Search for the cell housing the specified text and yield its (X, Y) center coordinate. 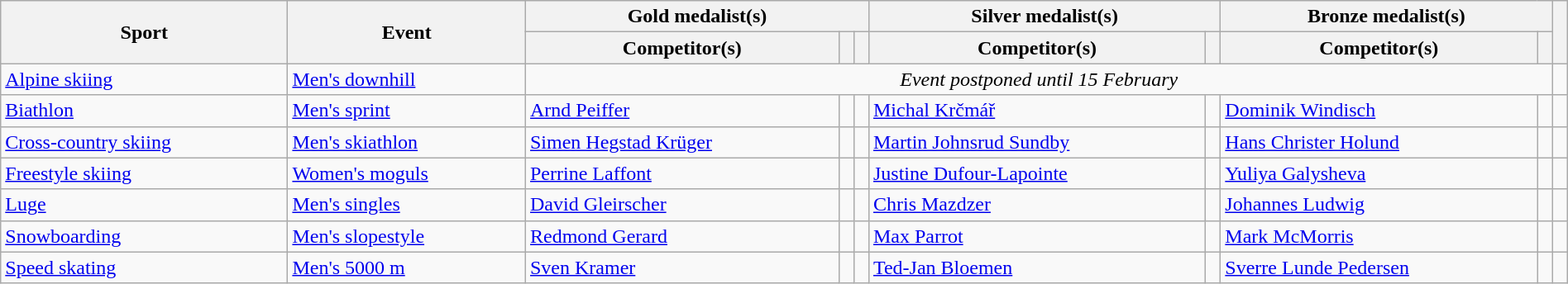
Arnd Peiffer (681, 111)
Bronze medalist(s) (1386, 17)
Men's slopestyle (407, 236)
Men's sprint (407, 111)
Sport (144, 32)
Ted-Jan Bloemen (1037, 267)
Yuliya Galysheva (1379, 173)
Freestyle skiing (144, 173)
Biathlon (144, 111)
Snowboarding (144, 236)
Event postponed until 15 February (1039, 79)
Max Parrot (1037, 236)
Men's skiathlon (407, 142)
Luge (144, 205)
Redmond Gerard (681, 236)
Chris Mazdzer (1037, 205)
Sven Kramer (681, 267)
Men's 5000 m (407, 267)
Justine Dufour-Lapointe (1037, 173)
Silver medalist(s) (1044, 17)
Men's downhill (407, 79)
Gold medalist(s) (696, 17)
Speed skating (144, 267)
Event (407, 32)
David Gleirscher (681, 205)
Dominik Windisch (1379, 111)
Michal Krčmář (1037, 111)
Mark McMorris (1379, 236)
Martin Johnsrud Sundby (1037, 142)
Women's moguls (407, 173)
Sverre Lunde Pedersen (1379, 267)
Hans Christer Holund (1379, 142)
Perrine Laffont (681, 173)
Men's singles (407, 205)
Alpine skiing (144, 79)
Cross-country skiing (144, 142)
Johannes Ludwig (1379, 205)
Simen Hegstad Krüger (681, 142)
